Identify which cell holds the provided text, then report its [X, Y] central coordinate. 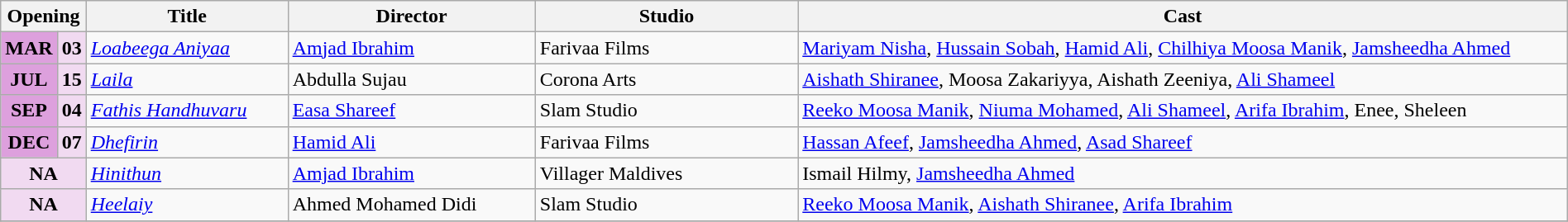
Title [187, 17]
04 [71, 111]
Cast [1183, 17]
Hamid Ali [412, 142]
Laila [187, 79]
03 [71, 48]
Heelaiy [187, 205]
Easa Shareef [412, 111]
Reeko Moosa Manik, Aishath Shiranee, Arifa Ibrahim [1183, 205]
Ismail Hilmy, Jamsheedha Ahmed [1183, 173]
Abdulla Sujau [412, 79]
Director [412, 17]
Corona Arts [667, 79]
Hinithun [187, 173]
Dhefirin [187, 142]
Villager Maldives [667, 173]
Mariyam Nisha, Hussain Sobah, Hamid Ali, Chilhiya Moosa Manik, Jamsheedha Ahmed [1183, 48]
Hassan Afeef, Jamsheedha Ahmed, Asad Shareef [1183, 142]
07 [71, 142]
SEP [29, 111]
DEC [29, 142]
Loabeega Aniyaa [187, 48]
MAR [29, 48]
Ahmed Mohamed Didi [412, 205]
Aishath Shiranee, Moosa Zakariyya, Aishath Zeeniya, Ali Shameel [1183, 79]
Studio [667, 17]
Fathis Handhuvaru [187, 111]
Opening [43, 17]
JUL [29, 79]
15 [71, 79]
Reeko Moosa Manik, Niuma Mohamed, Ali Shameel, Arifa Ibrahim, Enee, Sheleen [1183, 111]
